Scan for the cell matching the given text and deliver its (X, Y) coordinate at center. 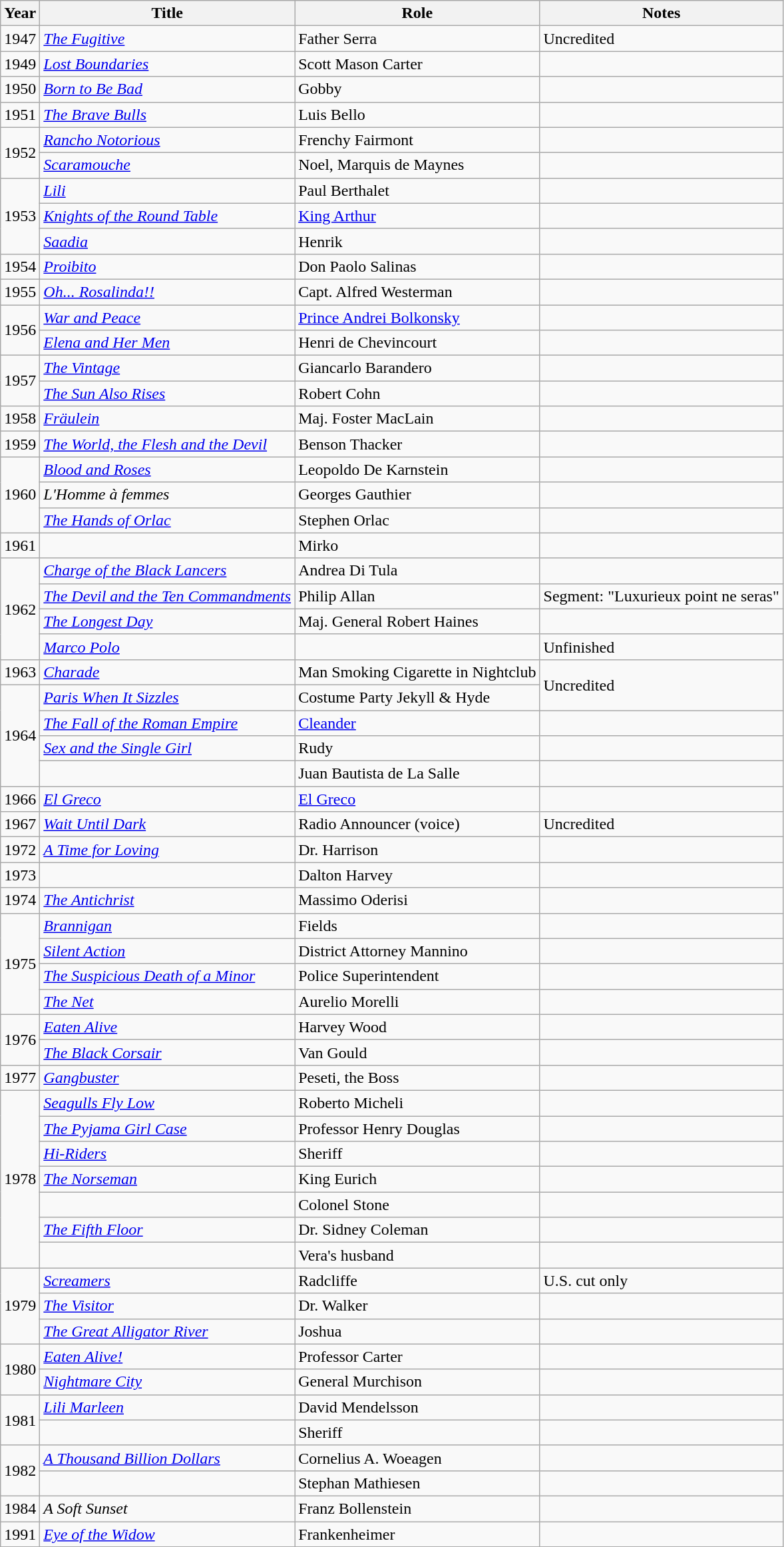
War and Peace (168, 318)
Professor Henry Douglas (417, 1129)
Lost Boundaries (168, 64)
Colonel Stone (417, 1205)
A Soft Sunset (168, 1508)
1963 (20, 672)
1991 (20, 1534)
Rancho Notorious (168, 140)
1960 (20, 495)
1957 (20, 381)
Maj. Foster MacLain (417, 419)
1950 (20, 89)
Title (168, 13)
Hi-Riders (168, 1154)
Paul Berthalet (417, 190)
Maj. General Robert Haines (417, 621)
Prince Andrei Bolkonsky (417, 318)
1962 (20, 609)
Father Serra (417, 39)
1973 (20, 875)
1980 (20, 1369)
Scott Mason Carter (417, 64)
The Fall of the Roman Empire (168, 723)
Fields (417, 926)
Frankenheimer (417, 1534)
Nightmare City (168, 1382)
1953 (20, 216)
Henri de Chevincourt (417, 343)
1956 (20, 330)
Cornelius A. Woeagen (417, 1458)
The Suspicious Death of a Minor (168, 976)
Silent Action (168, 951)
L'Homme à femmes (168, 495)
District Attorney Mannino (417, 951)
Cleander (417, 723)
1966 (20, 799)
Gobby (417, 89)
The Pyjama Girl Case (168, 1129)
Harvey Wood (417, 1027)
Dalton Harvey (417, 875)
The Great Alligator River (168, 1331)
Segment: "Luxurieux point ne seras" (662, 596)
Police Superintendent (417, 976)
Dr. Sidney Coleman (417, 1230)
Professor Carter (417, 1357)
Giancarlo Barandero (417, 368)
Rudy (417, 749)
Peseti, the Boss (417, 1078)
The Net (168, 1002)
1947 (20, 39)
1954 (20, 266)
Frenchy Fairmont (417, 140)
Wait Until Dark (168, 824)
1976 (20, 1040)
1981 (20, 1420)
Gangbuster (168, 1078)
Seagulls Fly Low (168, 1103)
Capt. Alfred Westerman (417, 292)
Unfinished (662, 647)
The Devil and the Ten Commandments (168, 596)
Brannigan (168, 926)
A Time for Loving (168, 850)
Andrea Di Tula (417, 571)
1949 (20, 64)
1955 (20, 292)
1979 (20, 1306)
1974 (20, 900)
Benson Thacker (417, 444)
Notes (662, 13)
Charade (168, 672)
1959 (20, 444)
The Fugitive (168, 39)
Aurelio Morelli (417, 1002)
David Mendelsson (417, 1407)
The Brave Bulls (168, 115)
Elena and Her Men (168, 343)
The Fifth Floor (168, 1230)
Paris When It Sizzles (168, 697)
The Norseman (168, 1179)
Juan Bautista de La Salle (417, 774)
Georges Gauthier (417, 495)
Lili Marleen (168, 1407)
1967 (20, 824)
Dr. Harrison (417, 850)
1951 (20, 115)
Proibito (168, 266)
Born to Be Bad (168, 89)
Dr. Walker (417, 1306)
Scaramouche (168, 165)
Don Paolo Salinas (417, 266)
The Antichrist (168, 900)
Mirko (417, 545)
Costume Party Jekyll & Hyde (417, 697)
1982 (20, 1470)
General Murchison (417, 1382)
Knights of the Round Table (168, 216)
The Longest Day (168, 621)
Fräulein (168, 419)
1972 (20, 850)
The Black Corsair (168, 1052)
1961 (20, 545)
The Sun Also Rises (168, 394)
Eaten Alive (168, 1027)
King Arthur (417, 216)
The World, the Flesh and the Devil (168, 444)
1958 (20, 419)
The Visitor (168, 1306)
Radcliffe (417, 1281)
Philip Allan (417, 596)
Lili (168, 190)
Henrik (417, 241)
The Hands of Orlac (168, 520)
Role (417, 13)
King Eurich (417, 1179)
The Vintage (168, 368)
Vera's husband (417, 1255)
Eye of the Widow (168, 1534)
Saadia (168, 241)
Marco Polo (168, 647)
U.S. cut only (662, 1281)
1978 (20, 1179)
Franz Bollenstein (417, 1508)
1984 (20, 1508)
Blood and Roses (168, 469)
1977 (20, 1078)
Roberto Micheli (417, 1103)
A Thousand Billion Dollars (168, 1458)
Joshua (417, 1331)
Sex and the Single Girl (168, 749)
Radio Announcer (voice) (417, 824)
Noel, Marquis de Maynes (417, 165)
Oh... Rosalinda!! (168, 292)
Year (20, 13)
Charge of the Black Lancers (168, 571)
Robert Cohn (417, 394)
1952 (20, 153)
Stephen Orlac (417, 520)
Van Gould (417, 1052)
Eaten Alive! (168, 1357)
1975 (20, 964)
Stephan Mathiesen (417, 1483)
Massimo Oderisi (417, 900)
Luis Bello (417, 115)
1964 (20, 735)
Man Smoking Cigarette in Nightclub (417, 672)
Screamers (168, 1281)
Leopoldo De Karnstein (417, 469)
